Scan for the cell matching the given text and deliver its (x, y) coordinate at center. 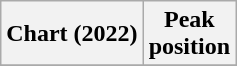
Peakposition (189, 34)
Chart (2022) (72, 34)
